For the text-containing cell, return its midpoint in [X, Y] coordinate format. 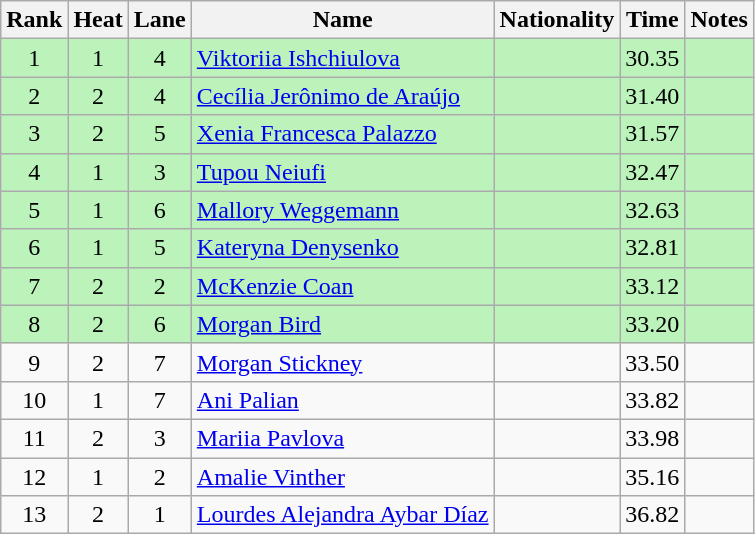
8 [34, 324]
31.57 [652, 134]
Nationality [557, 20]
33.12 [652, 286]
12 [34, 477]
30.35 [652, 58]
32.47 [652, 172]
Name [342, 20]
Tupou Neiufi [342, 172]
Mallory Weggemann [342, 210]
32.63 [652, 210]
Morgan Bird [342, 324]
33.50 [652, 362]
Notes [719, 20]
33.20 [652, 324]
McKenzie Coan [342, 286]
Kateryna Denysenko [342, 248]
33.82 [652, 400]
11 [34, 438]
Viktoriia Ishchiulova [342, 58]
Lane [160, 20]
Xenia Francesca Palazzo [342, 134]
9 [34, 362]
Cecília Jerônimo de Araújo [342, 96]
32.81 [652, 248]
Rank [34, 20]
Lourdes Alejandra Aybar Díaz [342, 515]
35.16 [652, 477]
Morgan Stickney [342, 362]
13 [34, 515]
Time [652, 20]
33.98 [652, 438]
Heat [98, 20]
36.82 [652, 515]
Ani Palian [342, 400]
Amalie Vinther [342, 477]
Mariia Pavlova [342, 438]
10 [34, 400]
31.40 [652, 96]
